Pinpoint the cell where the given text exists, returning its [X, Y] midpoint coordinate. 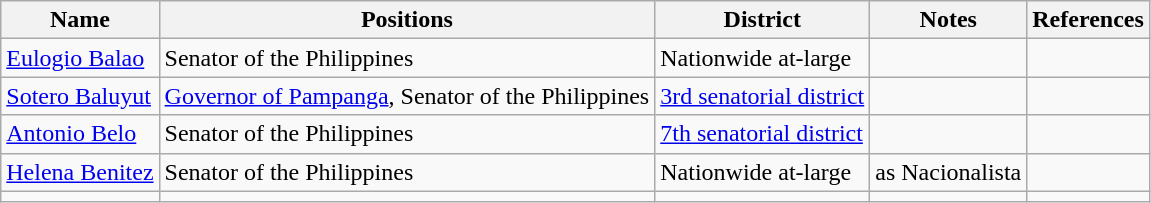
Helena Benitez [80, 172]
Antonio Belo [80, 134]
Sotero Baluyut [80, 96]
References [1088, 20]
Name [80, 20]
Eulogio Balao [80, 58]
Governor of Pampanga, Senator of the Philippines [407, 96]
Notes [948, 20]
Positions [407, 20]
as Nacionalista [948, 172]
District [762, 20]
3rd senatorial district [762, 96]
7th senatorial district [762, 134]
